Extract the [x, y] coordinate from the center of the cell holding the provided text.  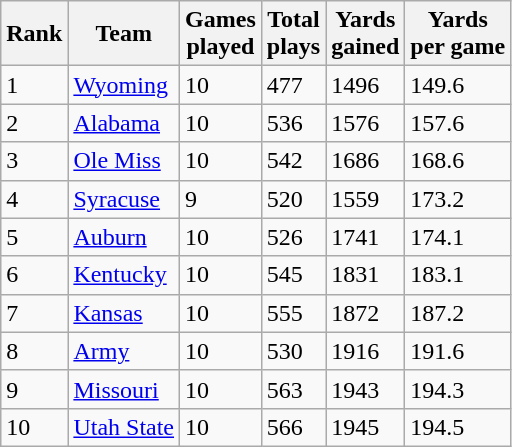
6 [34, 275]
477 [293, 85]
536 [293, 123]
1943 [366, 389]
1872 [366, 313]
194.5 [458, 427]
545 [293, 275]
174.1 [458, 237]
2 [34, 123]
168.6 [458, 161]
Totalplays [293, 34]
1686 [366, 161]
Yardsper game [458, 34]
Utah State [124, 427]
530 [293, 351]
3 [34, 161]
555 [293, 313]
Rank [34, 34]
149.6 [458, 85]
194.3 [458, 389]
8 [34, 351]
157.6 [458, 123]
526 [293, 237]
Auburn [124, 237]
1916 [366, 351]
191.6 [458, 351]
Missouri [124, 389]
4 [34, 199]
183.1 [458, 275]
520 [293, 199]
Wyoming [124, 85]
Gamesplayed [221, 34]
Syracuse [124, 199]
Yardsgained [366, 34]
566 [293, 427]
187.2 [458, 313]
Kansas [124, 313]
563 [293, 389]
Team [124, 34]
Ole Miss [124, 161]
Alabama [124, 123]
542 [293, 161]
1741 [366, 237]
1496 [366, 85]
1576 [366, 123]
1559 [366, 199]
5 [34, 237]
Kentucky [124, 275]
1945 [366, 427]
Army [124, 351]
7 [34, 313]
1831 [366, 275]
1 [34, 85]
173.2 [458, 199]
